Find where the given text appears and provide that cell's center as (x, y) coordinate. 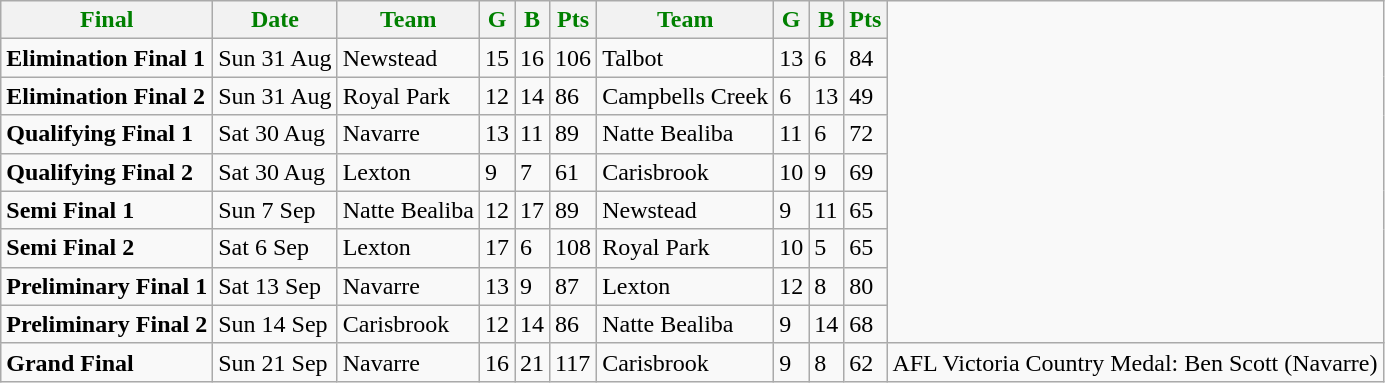
72 (866, 134)
106 (574, 58)
Final (107, 20)
Sun 21 Sep (275, 362)
Sun 7 Sep (275, 210)
Sat 13 Sep (275, 286)
84 (866, 58)
Qualifying Final 2 (107, 172)
Preliminary Final 2 (107, 324)
61 (574, 172)
7 (532, 172)
Qualifying Final 1 (107, 134)
68 (866, 324)
Semi Final 2 (107, 248)
62 (866, 362)
Grand Final (107, 362)
80 (866, 286)
Sat 6 Sep (275, 248)
Elimination Final 2 (107, 96)
15 (496, 58)
Preliminary Final 1 (107, 286)
87 (574, 286)
21 (532, 362)
49 (866, 96)
AFL Victoria Country Medal: Ben Scott (Navarre) (1135, 362)
Talbot (686, 58)
108 (574, 248)
Campbells Creek (686, 96)
117 (574, 362)
69 (866, 172)
Sun 14 Sep (275, 324)
Elimination Final 1 (107, 58)
Semi Final 1 (107, 210)
5 (826, 248)
Date (275, 20)
